Detect which cell encompasses the target text, then output its (x, y) center coordinate. 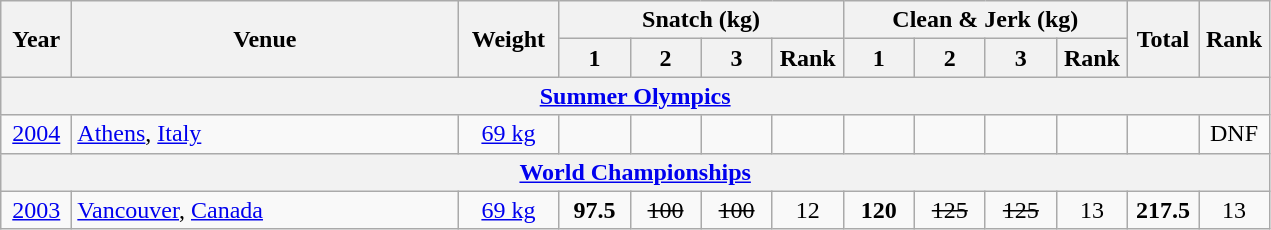
Total (1162, 39)
Year (36, 39)
97.5 (594, 210)
Athens, Italy (265, 134)
DNF (1234, 134)
Summer Olympics (636, 96)
World Championships (636, 172)
Venue (265, 39)
Snatch (kg) (701, 20)
2003 (36, 210)
Clean & Jerk (kg) (985, 20)
12 (808, 210)
Weight (508, 39)
120 (878, 210)
217.5 (1162, 210)
Vancouver, Canada (265, 210)
2004 (36, 134)
